For the text-containing cell, return its midpoint in (x, y) coordinate format. 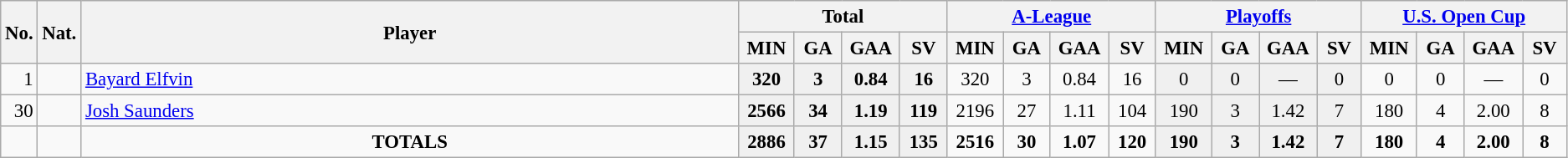
2516 (976, 142)
2196 (976, 111)
Nat. (59, 32)
A-League (1051, 17)
1.15 (871, 142)
1.19 (871, 111)
1.11 (1079, 111)
2566 (766, 111)
104 (1133, 111)
Player (410, 32)
1 (19, 79)
27 (1027, 111)
120 (1133, 142)
Josh Saunders (410, 111)
No. (19, 32)
1.07 (1079, 142)
135 (924, 142)
2886 (766, 142)
37 (818, 142)
Total (843, 17)
U.S. Open Cup (1464, 17)
119 (924, 111)
34 (818, 111)
Bayard Elfvin (410, 79)
TOTALS (410, 142)
Playoffs (1258, 17)
